Return the [x, y] coordinate for the center point of the cell that contains the specified text.  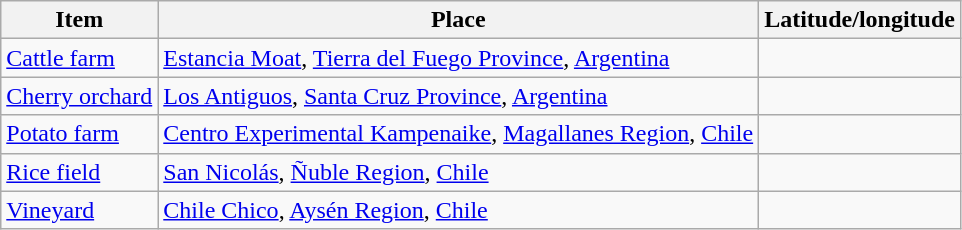
Chile Chico, Aysén Region, Chile [458, 210]
Centro Experimental Kampenaike, Magallanes Region, Chile [458, 134]
Cattle farm [80, 58]
Rice field [80, 172]
Place [458, 20]
Vineyard [80, 210]
Potato farm [80, 134]
Estancia Moat, Tierra del Fuego Province, Argentina [458, 58]
Latitude/longitude [860, 20]
San Nicolás, Ñuble Region, Chile [458, 172]
Item [80, 20]
Cherry orchard [80, 96]
Los Antiguos, Santa Cruz Province, Argentina [458, 96]
